Capture the cell that displays the provided text and extract its [X, Y] central coordinate. 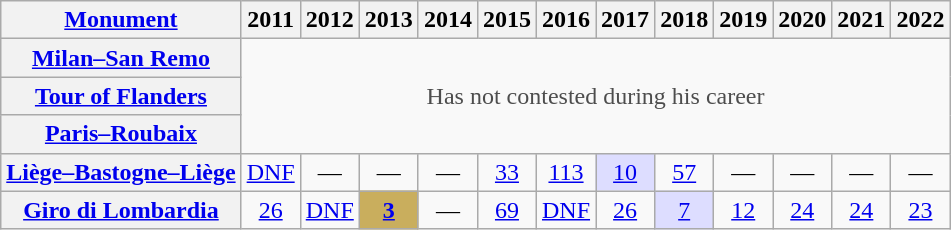
2020 [802, 20]
Tour of Flanders [121, 96]
2012 [330, 20]
2011 [270, 20]
Milan–San Remo [121, 58]
7 [684, 210]
Paris–Roubaix [121, 134]
Monument [121, 20]
Giro di Lombardia [121, 210]
69 [506, 210]
2022 [920, 20]
2021 [862, 20]
33 [506, 172]
2016 [566, 20]
12 [744, 210]
Liège–Bastogne–Liège [121, 172]
2017 [626, 20]
23 [920, 210]
10 [626, 172]
2018 [684, 20]
57 [684, 172]
2014 [448, 20]
2015 [506, 20]
Has not contested during his career [596, 96]
2019 [744, 20]
113 [566, 172]
3 [388, 210]
2013 [388, 20]
